Determine the [x, y] coordinate at the center of the cell enclosing the given text.  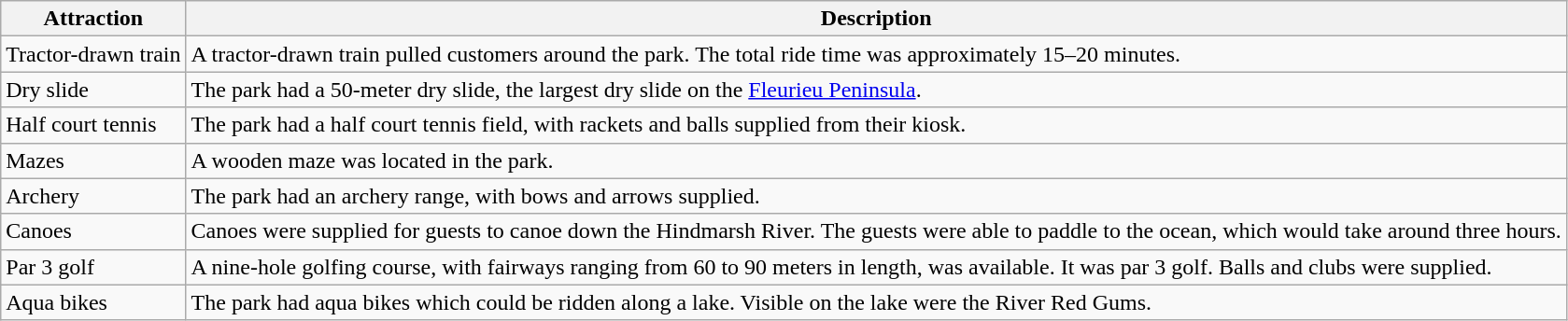
Archery [93, 196]
Par 3 golf [93, 267]
The park had aqua bikes which could be ridden along a lake. Visible on the lake were the River Red Gums. [876, 302]
Tractor-drawn train [93, 54]
A wooden maze was located in the park. [876, 160]
A tractor-drawn train pulled customers around the park. The total ride time was approximately 15–20 minutes. [876, 54]
Canoes [93, 231]
The park had a 50-meter dry slide, the largest dry slide on the Fleurieu Peninsula. [876, 90]
Mazes [93, 160]
Canoes were supplied for guests to canoe down the Hindmarsh River. The guests were able to paddle to the ocean, which would take around three hours. [876, 231]
Attraction [93, 19]
Aqua bikes [93, 302]
Half court tennis [93, 125]
The park had a half court tennis field, with rackets and balls supplied from their kiosk. [876, 125]
Description [876, 19]
The park had an archery range, with bows and arrows supplied. [876, 196]
Dry slide [93, 90]
A nine-hole golfing course, with fairways ranging from 60 to 90 meters in length, was available. It was par 3 golf. Balls and clubs were supplied. [876, 267]
